Determine the [x, y] coordinate at the center of the cell enclosing the given text.  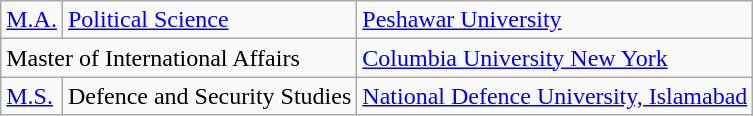
Master of International Affairs [179, 58]
M.A. [32, 20]
M.S. [32, 96]
National Defence University, Islamabad [555, 96]
Defence and Security Studies [209, 96]
Political Science [209, 20]
Columbia University New York [555, 58]
Peshawar University [555, 20]
